Pinpoint the cell where the given text exists, returning its (x, y) midpoint coordinate. 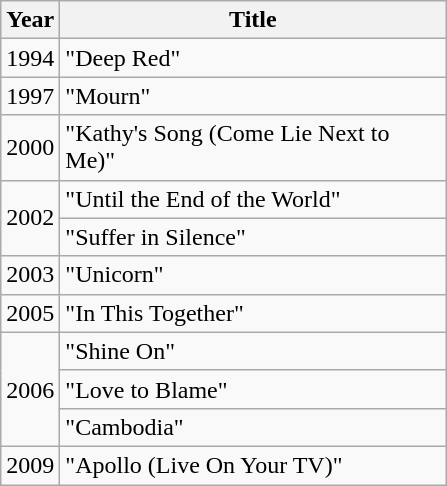
2006 (30, 389)
Title (253, 20)
2002 (30, 218)
"Suffer in Silence" (253, 237)
"Unicorn" (253, 275)
"Until the End of the World" (253, 199)
"Apollo (Live On Your TV)" (253, 465)
"Kathy's Song (Come Lie Next to Me)" (253, 148)
2009 (30, 465)
"In This Together" (253, 313)
Year (30, 20)
1997 (30, 96)
2005 (30, 313)
"Mourn" (253, 96)
"Deep Red" (253, 58)
"Cambodia" (253, 427)
2000 (30, 148)
2003 (30, 275)
1994 (30, 58)
"Love to Blame" (253, 389)
"Shine On" (253, 351)
